Find where the given text appears and provide that cell's center as [X, Y] coordinate. 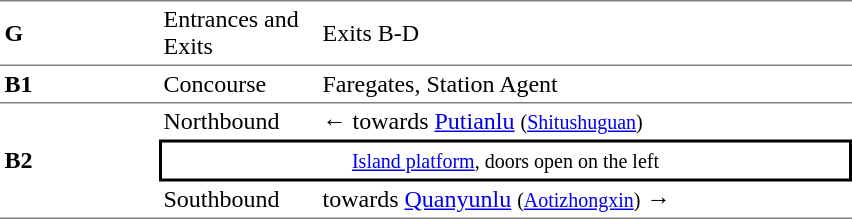
Concourse [238, 85]
Exits B-D [585, 33]
G [80, 33]
Northbound [238, 122]
Faregates, Station Agent [585, 85]
B1 [80, 85]
← towards Putianlu (Shitushuguan) [585, 122]
Island platform, doors open on the left [506, 161]
Entrances and Exits [238, 33]
